Return [X, Y] of the center of cell containing provided text 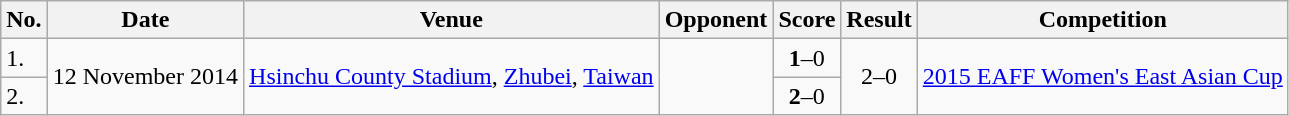
1. [24, 58]
Venue [452, 20]
Opponent [716, 20]
2. [24, 96]
Date [145, 20]
Hsinchu County Stadium, Zhubei, Taiwan [452, 77]
Score [807, 20]
Competition [1102, 20]
12 November 2014 [145, 77]
Result [879, 20]
No. [24, 20]
1–0 [807, 58]
2015 EAFF Women's East Asian Cup [1102, 77]
